Search for the cell housing the specified text and yield its [x, y] center coordinate. 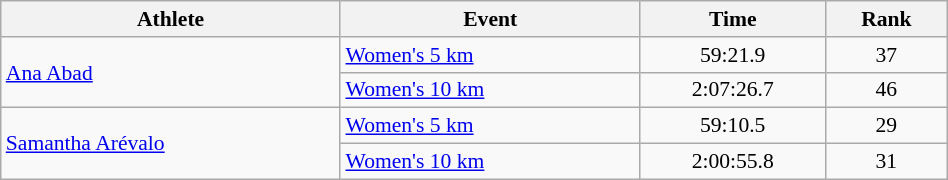
31 [886, 162]
2:07:26.7 [733, 90]
Ana Abad [171, 72]
59:21.9 [733, 55]
29 [886, 126]
Athlete [171, 19]
Samantha Arévalo [171, 144]
Time [733, 19]
2:00:55.8 [733, 162]
46 [886, 90]
37 [886, 55]
Event [490, 19]
Rank [886, 19]
59:10.5 [733, 126]
